Provide the [X, Y] coordinate of the cell's center where the given text is located.  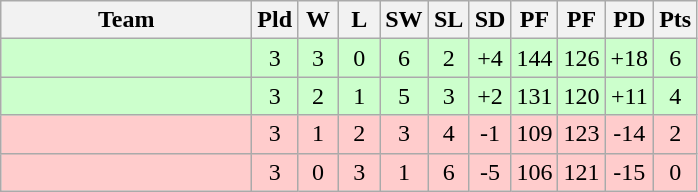
PD [630, 20]
L [360, 20]
120 [582, 96]
131 [534, 96]
109 [534, 134]
+18 [630, 58]
Team [126, 20]
5 [404, 96]
106 [534, 172]
126 [582, 58]
Pld [275, 20]
+11 [630, 96]
SL [448, 20]
Pts [676, 20]
144 [534, 58]
-5 [490, 172]
+4 [490, 58]
W [318, 20]
-14 [630, 134]
-1 [490, 134]
121 [582, 172]
-15 [630, 172]
SD [490, 20]
123 [582, 134]
+2 [490, 96]
SW [404, 20]
